Locate the cell with the specified text and output its [X, Y] center coordinate. 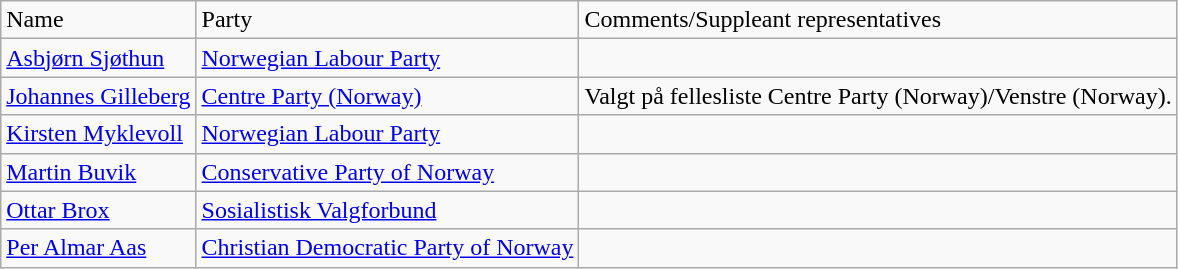
Asbjørn Sjøthun [98, 58]
Valgt på fellesliste Centre Party (Norway)/Venstre (Norway). [878, 96]
Ottar Brox [98, 210]
Name [98, 20]
Comments/Suppleant representatives [878, 20]
Sosialistisk Valgforbund [388, 210]
Johannes Gilleberg [98, 96]
Martin Buvik [98, 172]
Centre Party (Norway) [388, 96]
Conservative Party of Norway [388, 172]
Kirsten Myklevoll [98, 134]
Per Almar Aas [98, 248]
Christian Democratic Party of Norway [388, 248]
Party [388, 20]
